Identify which cell holds the provided text, then report its [X, Y] central coordinate. 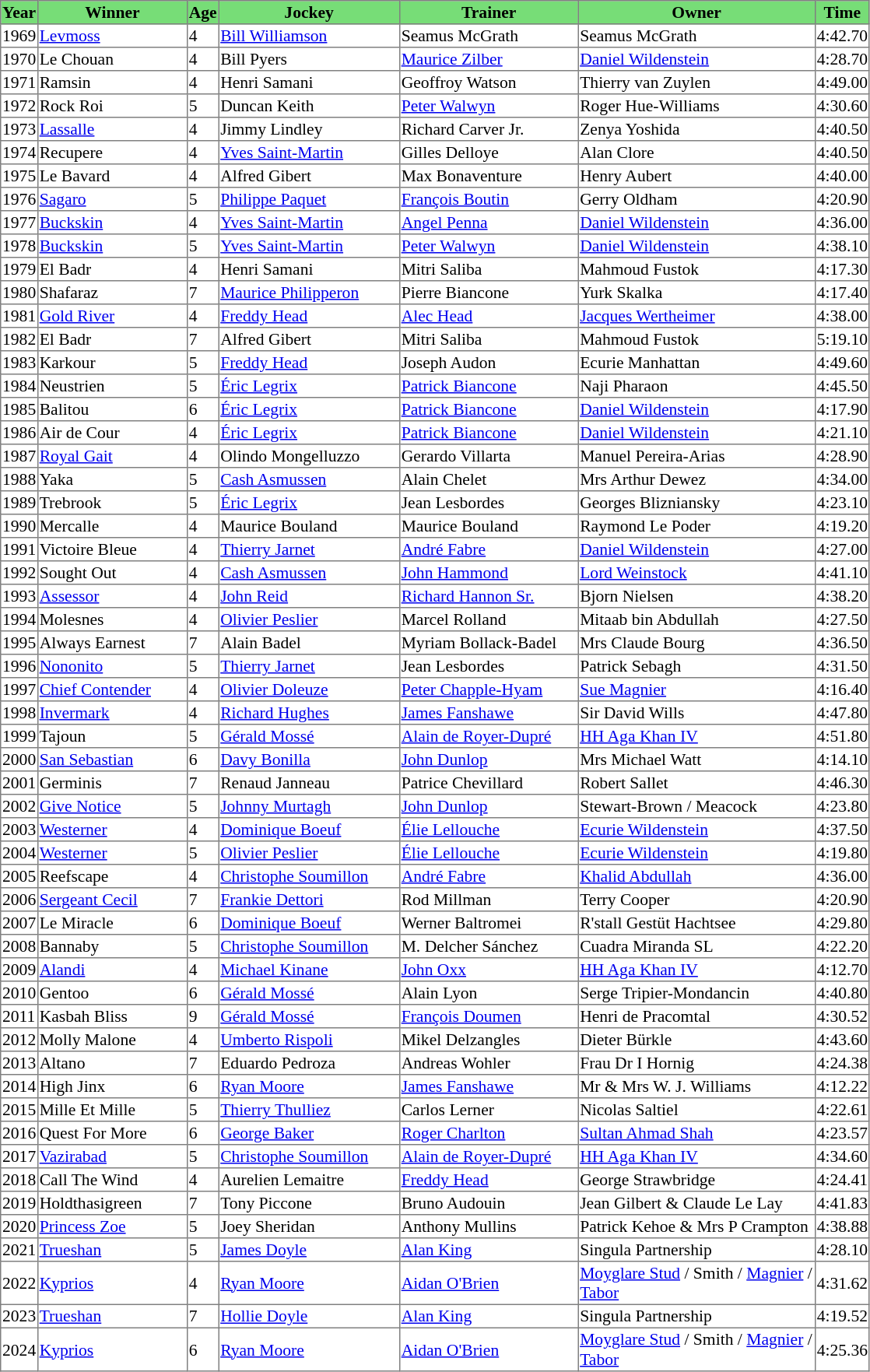
1999 [19, 736]
1985 [19, 409]
Aurelien Lemaitre [309, 1180]
François Doumen [489, 1016]
Sought Out [112, 573]
4:23.10 [842, 503]
Duncan Keith [309, 106]
Tony Piccone [309, 1203]
2007 [19, 923]
François Boutin [489, 199]
Reefscape [112, 876]
Mercalle [112, 526]
Sue Magnier [696, 690]
Le Bavard [112, 176]
2005 [19, 876]
John Hammond [489, 573]
Mrs Michael Watt [696, 760]
Lassalle [112, 129]
Rod Millman [489, 900]
Renaud Janneau [309, 783]
San Sebastian [112, 760]
Bruno Audouin [489, 1203]
Altano [112, 1063]
Owner [696, 12]
4:41.83 [842, 1203]
1973 [19, 129]
2019 [19, 1203]
Serge Tripier-Mondancin [696, 993]
1972 [19, 106]
2014 [19, 1086]
4:28.10 [842, 1250]
Alec Head [489, 316]
4:19.20 [842, 526]
2001 [19, 783]
4:22.20 [842, 946]
Max Bonaventure [489, 176]
Roger Charlton [489, 1133]
Gilles Delloye [489, 153]
Royal Gait [112, 456]
Eduardo Pedroza [309, 1063]
2024 [19, 1349]
John Reid [309, 596]
1989 [19, 503]
4:45.50 [842, 386]
Patrick Kehoe & Mrs P Crampton [696, 1226]
2003 [19, 830]
Davy Bonilla [309, 760]
Peter Chapple-Hyam [489, 690]
2022 [19, 1283]
Raymond Le Poder [696, 526]
4:38.00 [842, 316]
Give Notice [112, 806]
Patrick Sebagh [696, 666]
Vazirabad [112, 1156]
George Strawbridge [696, 1180]
Joey Sheridan [309, 1226]
1981 [19, 316]
4:40.80 [842, 993]
Germinis [112, 783]
2002 [19, 806]
Jimmy Lindley [309, 129]
Alain Badel [309, 643]
Chief Contender [112, 690]
Manuel Pereira-Arias [696, 456]
Nononito [112, 666]
Princess Zoe [112, 1226]
Kasbah Bliss [112, 1016]
1970 [19, 59]
4:49.60 [842, 363]
Henry Aubert [696, 176]
Gold River [112, 316]
R'stall Gestüt Hachtsee [696, 923]
2000 [19, 760]
4:17.30 [842, 269]
4:24.38 [842, 1063]
Sagaro [112, 199]
4:28.70 [842, 59]
4:24.41 [842, 1180]
Olindo Mongelluzzo [309, 456]
Jockey [309, 12]
1997 [19, 690]
4:17.90 [842, 409]
Geoffroy Watson [489, 82]
Johnny Murtagh [309, 806]
1983 [19, 363]
Molesnes [112, 619]
1982 [19, 339]
1993 [19, 596]
Myriam Bollack-Badel [489, 643]
2010 [19, 993]
Air de Cour [112, 433]
1991 [19, 549]
1987 [19, 456]
Yurk Skalka [696, 293]
4:14.10 [842, 760]
Bill Williamson [309, 36]
Olivier Doleuze [309, 690]
Bannaby [112, 946]
M. Delcher Sánchez [489, 946]
Mrs Arthur Dewez [696, 479]
Angel Penna [489, 223]
Victoire Bleue [112, 549]
4:27.00 [842, 549]
2015 [19, 1110]
Henri de Pracomtal [696, 1016]
5:19.10 [842, 339]
Assessor [112, 596]
4:46.30 [842, 783]
Richard Hannon Sr. [489, 596]
1995 [19, 643]
Maurice Philipperon [309, 293]
1980 [19, 293]
1976 [19, 199]
1971 [19, 82]
Dieter Bürkle [696, 1040]
4:41.10 [842, 573]
4:51.80 [842, 736]
Hollie Doyle [309, 1316]
Yaka [112, 479]
Thierry van Zuylen [696, 82]
Le Miracle [112, 923]
Time [842, 12]
Anthony Mullins [489, 1226]
4:34.60 [842, 1156]
1975 [19, 176]
Umberto Rispoli [309, 1040]
Nicolas Saltiel [696, 1110]
Roger Hue-Williams [696, 106]
Mr & Mrs W. J. Williams [696, 1086]
4:38.88 [842, 1226]
4:22.61 [842, 1110]
Gentoo [112, 993]
George Baker [309, 1133]
2006 [19, 900]
Call The Wind [112, 1180]
Philippe Paquet [309, 199]
Naji Pharaon [696, 386]
Invermark [112, 713]
4:43.60 [842, 1040]
James Doyle [309, 1250]
4:27.50 [842, 619]
2018 [19, 1180]
Shafaraz [112, 293]
Thierry Thulliez [309, 1110]
1969 [19, 36]
Alandi [112, 970]
Frau Dr I Hornig [696, 1063]
Holdthasigreen [112, 1203]
Mrs Claude Bourg [696, 643]
2017 [19, 1156]
Karkour [112, 363]
Balitou [112, 409]
Ecurie Manhattan [696, 363]
4:30.52 [842, 1016]
4:21.10 [842, 433]
Rock Roi [112, 106]
Bjorn Nielsen [696, 596]
2021 [19, 1250]
4:31.50 [842, 666]
Terry Cooper [696, 900]
Alan Clore [696, 153]
Zenya Yoshida [696, 129]
Maurice Zilber [489, 59]
2009 [19, 970]
1992 [19, 573]
2013 [19, 1063]
Carlos Lerner [489, 1110]
Quest For More [112, 1133]
4:19.80 [842, 853]
1979 [19, 269]
1977 [19, 223]
4:23.80 [842, 806]
1996 [19, 666]
2016 [19, 1133]
4:16.40 [842, 690]
1986 [19, 433]
Marcel Rolland [489, 619]
Andreas Wohler [489, 1063]
Sergeant Cecil [112, 900]
Richard Carver Jr. [489, 129]
4:12.22 [842, 1086]
Alain Chelet [489, 479]
1978 [19, 246]
2004 [19, 853]
4:30.60 [842, 106]
Werner Baltromei [489, 923]
2020 [19, 1226]
Patrice Chevillard [489, 783]
Molly Malone [112, 1040]
High Jinx [112, 1086]
4:28.90 [842, 456]
Mikel Delzangles [489, 1040]
Always Earnest [112, 643]
9 [202, 1016]
Neustrien [112, 386]
4:34.00 [842, 479]
4:29.80 [842, 923]
2012 [19, 1040]
4:19.52 [842, 1316]
Mitaab bin Abdullah [696, 619]
1994 [19, 619]
Michael Kinane [309, 970]
4:47.80 [842, 713]
Mille Et Mille [112, 1110]
1990 [19, 526]
2023 [19, 1316]
Cuadra Miranda SL [696, 946]
4:38.20 [842, 596]
Winner [112, 12]
Stewart-Brown / Meacock [696, 806]
4:37.50 [842, 830]
Alain Lyon [489, 993]
Bill Pyers [309, 59]
Trebrook [112, 503]
4:12.70 [842, 970]
4:38.10 [842, 246]
1998 [19, 713]
4:23.57 [842, 1133]
Sir David Wills [696, 713]
4:17.40 [842, 293]
4:40.00 [842, 176]
Age [202, 12]
1984 [19, 386]
Gerardo Villarta [489, 456]
4:25.36 [842, 1349]
Ramsin [112, 82]
Gerry Oldham [696, 199]
Pierre Biancone [489, 293]
Tajoun [112, 736]
4:49.00 [842, 82]
Khalid Abdullah [696, 876]
1988 [19, 479]
John Oxx [489, 970]
4:31.62 [842, 1283]
Trainer [489, 12]
1974 [19, 153]
4:42.70 [842, 36]
Recupere [112, 153]
Jean Gilbert & Claude Le Lay [696, 1203]
4:36.50 [842, 643]
Levmoss [112, 36]
Richard Hughes [309, 713]
Joseph Audon [489, 363]
2011 [19, 1016]
Lord Weinstock [696, 573]
Year [19, 12]
Robert Sallet [696, 783]
2008 [19, 946]
Le Chouan [112, 59]
Jacques Wertheimer [696, 316]
Frankie Dettori [309, 900]
Georges Blizniansky [696, 503]
Sultan Ahmad Shah [696, 1133]
